From the cell containing the given text, extract its center point as [X, Y] coordinate. 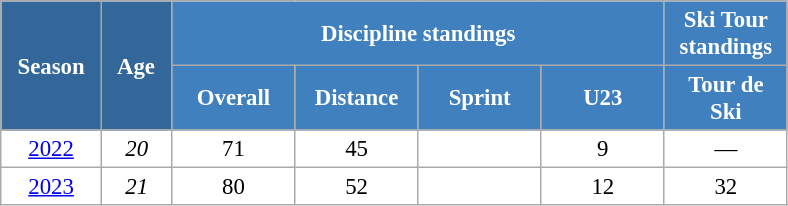
45 [356, 149]
52 [356, 187]
Distance [356, 98]
21 [136, 187]
2022 [52, 149]
80 [234, 187]
2023 [52, 187]
9 [602, 149]
71 [234, 149]
Age [136, 66]
Sprint [480, 98]
Discipline standings [418, 34]
32 [726, 187]
Season [52, 66]
Overall [234, 98]
U23 [602, 98]
20 [136, 149]
Ski Tour standings [726, 34]
Tour deSki [726, 98]
— [726, 149]
12 [602, 187]
